Output the [X, Y] coordinate of the center of the cell containing the given text.  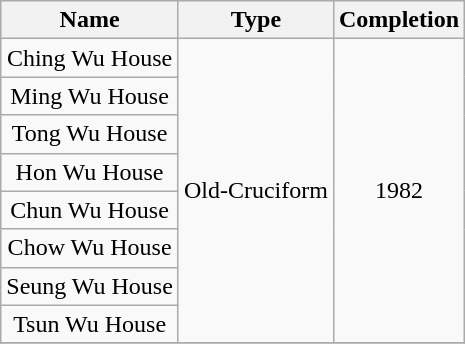
Completion [398, 20]
Name [90, 20]
Hon Wu House [90, 172]
Ming Wu House [90, 96]
Tsun Wu House [90, 324]
Tong Wu House [90, 134]
Chun Wu House [90, 210]
Ching Wu House [90, 58]
1982 [398, 191]
Type [256, 20]
Seung Wu House [90, 286]
Chow Wu House [90, 248]
Old-Cruciform [256, 191]
